For the text-containing cell, return its midpoint in (X, Y) coordinate format. 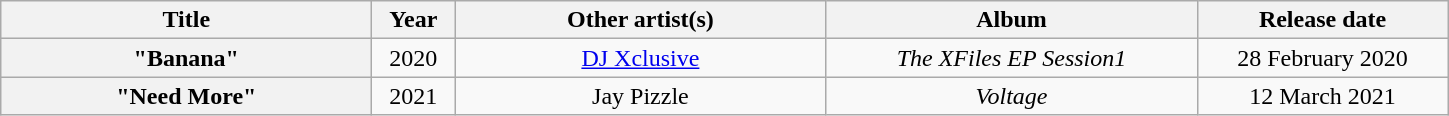
Other artist(s) (640, 20)
Jay Pizzle (640, 96)
Release date (1322, 20)
2021 (414, 96)
12 March 2021 (1322, 96)
Album (1012, 20)
2020 (414, 58)
"Need More" (186, 96)
Year (414, 20)
DJ Xclusive (640, 58)
Voltage (1012, 96)
Title (186, 20)
28 February 2020 (1322, 58)
The XFiles EP Session1 (1012, 58)
"Banana" (186, 58)
